Pinpoint the cell where the given text exists, returning its (X, Y) midpoint coordinate. 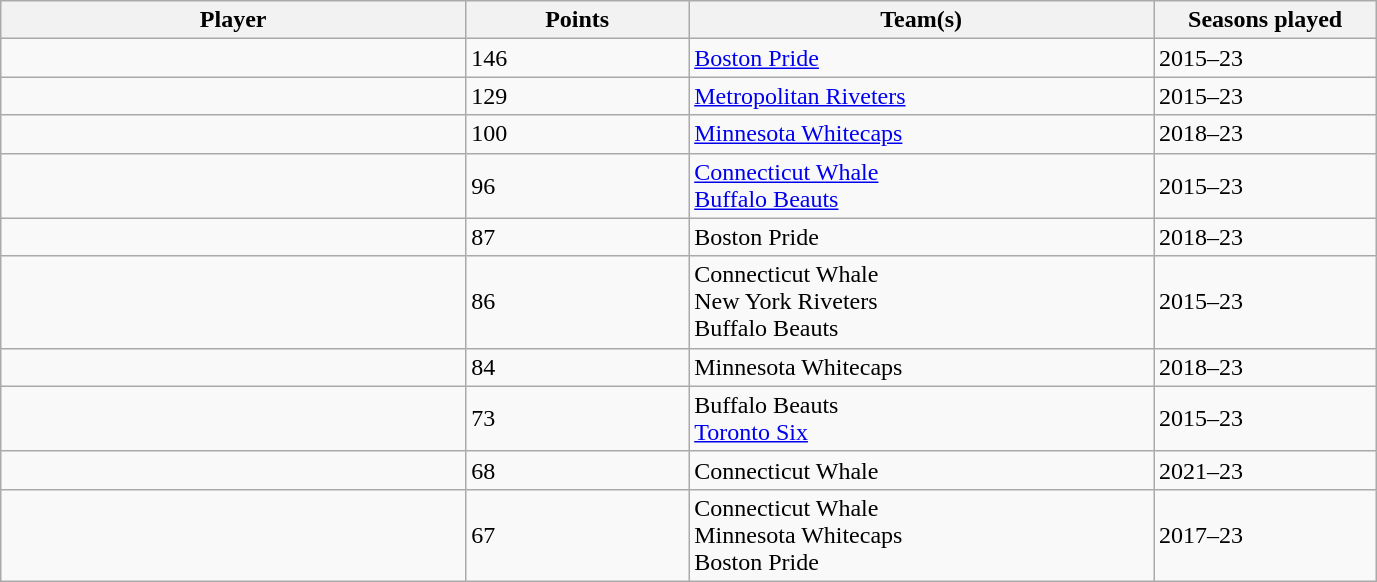
Connecticut Whale (922, 470)
Points (578, 20)
Connecticut WhaleBuffalo Beauts (922, 186)
Team(s) (922, 20)
Seasons played (1266, 20)
Connecticut WhaleNew York RivetersBuffalo Beauts (922, 302)
Player (234, 20)
68 (578, 470)
100 (578, 134)
2017–23 (1266, 535)
73 (578, 418)
Connecticut WhaleMinnesota WhitecapsBoston Pride (922, 535)
129 (578, 96)
86 (578, 302)
2021–23 (1266, 470)
Buffalo BeautsToronto Six (922, 418)
67 (578, 535)
Metropolitan Riveters (922, 96)
96 (578, 186)
84 (578, 367)
146 (578, 58)
87 (578, 237)
